Return the [x, y] coordinate for the center point of the cell that contains the specified text.  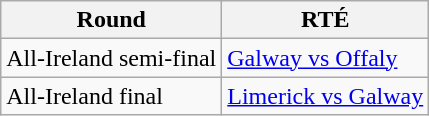
All-Ireland semi-final [112, 58]
Round [112, 20]
Limerick vs Galway [326, 96]
Galway vs Offaly [326, 58]
All-Ireland final [112, 96]
RTÉ [326, 20]
